Output the (x, y) coordinate of the center of the cell containing the given text.  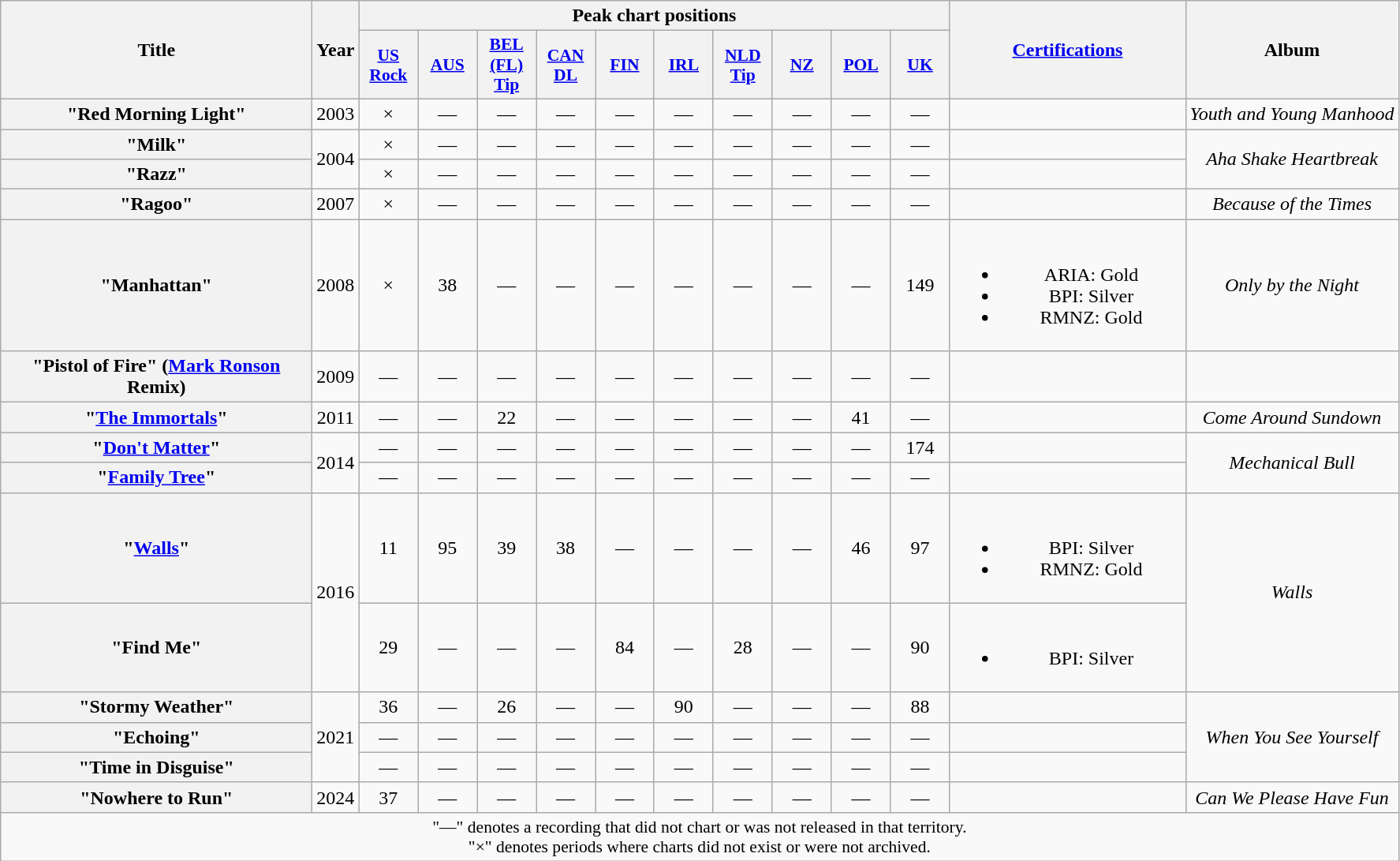
"Family Tree" (156, 477)
"—" denotes a recording that did not chart or was not released in that territory."×" denotes periods where charts did not exist or were not archived. (700, 837)
USRock (388, 65)
IRL (683, 65)
CANDL (566, 65)
"Nowhere to Run" (156, 797)
"Time in Disguise" (156, 767)
"Find Me" (156, 647)
26 (506, 707)
AUS (448, 65)
2009 (336, 377)
BEL(FL)Tip (506, 65)
UK (920, 65)
Peak chart positions (655, 16)
Only by the Night (1292, 286)
Because of the Times (1292, 204)
POL (861, 65)
97 (920, 548)
"Pistol of Fire" (Mark Ronson Remix) (156, 377)
149 (920, 286)
Title (156, 51)
37 (388, 797)
"Manhattan" (156, 286)
ARIA: GoldBPI: SilverRMNZ: Gold (1068, 286)
Can We Please Have Fun (1292, 797)
11 (388, 548)
174 (920, 447)
2024 (336, 797)
2021 (336, 737)
"The Immortals" (156, 417)
"Stormy Weather" (156, 707)
Come Around Sundown (1292, 417)
Certifications (1068, 51)
2016 (336, 592)
NLDTip (743, 65)
Walls (1292, 592)
"Ragoo" (156, 204)
95 (448, 548)
NZ (801, 65)
39 (506, 548)
46 (861, 548)
84 (625, 647)
Album (1292, 51)
2011 (336, 417)
"Red Morning Light" (156, 114)
"Walls" (156, 548)
FIN (625, 65)
2007 (336, 204)
BPI: Silver (1068, 647)
28 (743, 647)
2008 (336, 286)
"Echoing" (156, 737)
29 (388, 647)
"Milk" (156, 144)
88 (920, 707)
41 (861, 417)
Mechanical Bull (1292, 462)
Year (336, 51)
22 (506, 417)
"Don't Matter" (156, 447)
2004 (336, 159)
BPI: SilverRMNZ: Gold (1068, 548)
When You See Yourself (1292, 737)
Aha Shake Heartbreak (1292, 159)
36 (388, 707)
Youth and Young Manhood (1292, 114)
2003 (336, 114)
"Razz" (156, 174)
2014 (336, 462)
